From the cell containing the given text, extract its center point as (X, Y) coordinate. 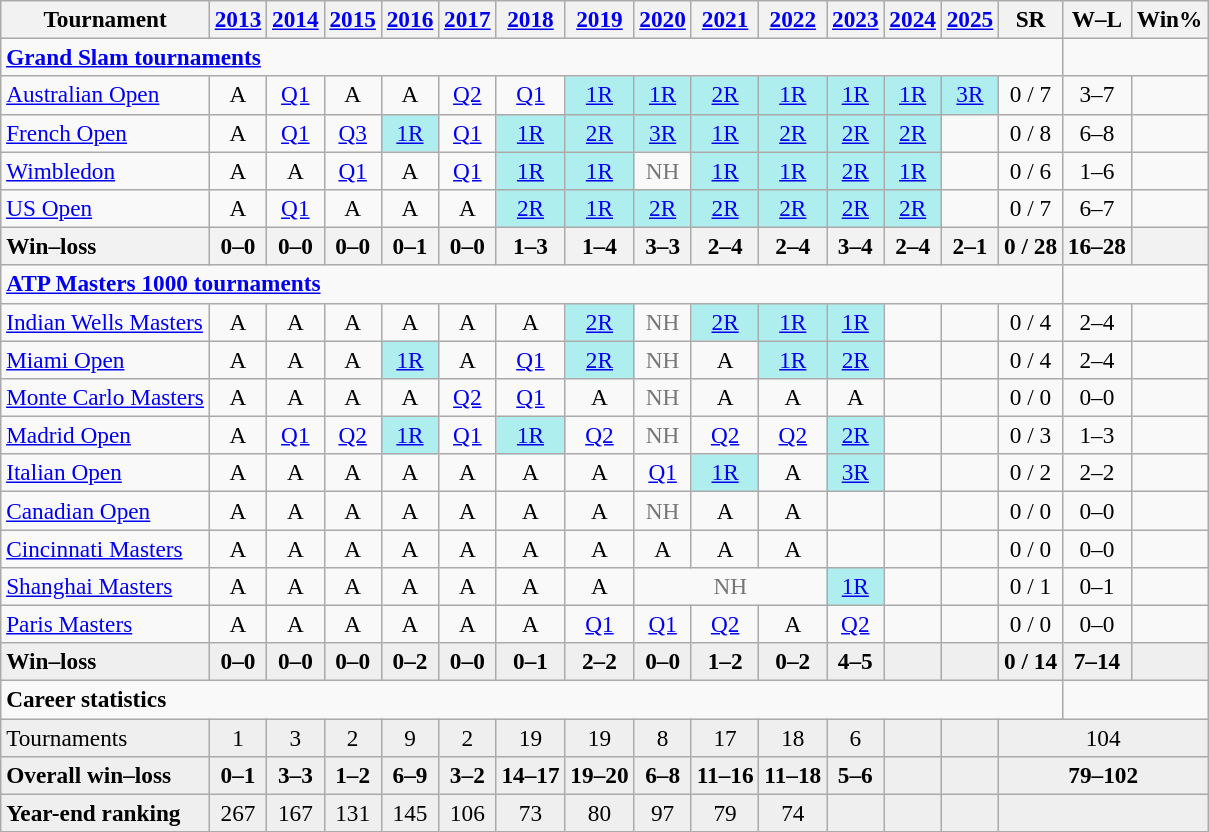
6 (856, 737)
104 (1104, 737)
4–5 (856, 662)
2016 (410, 19)
79–102 (1104, 775)
3–7 (1096, 95)
80 (600, 813)
Shanghai Masters (106, 586)
2024 (912, 19)
19–20 (600, 775)
Italian Open (106, 473)
0 / 28 (1031, 246)
74 (793, 813)
Madrid Open (106, 435)
145 (410, 813)
Paris Masters (106, 624)
2019 (600, 19)
267 (238, 813)
Indian Wells Masters (106, 322)
Miami Open (106, 359)
1–4 (600, 246)
2023 (856, 19)
2021 (725, 19)
131 (352, 813)
6–9 (410, 775)
2025 (970, 19)
2014 (296, 19)
2015 (352, 19)
Monte Carlo Masters (106, 397)
Tournament (106, 19)
2013 (238, 19)
7–14 (1096, 662)
18 (793, 737)
97 (662, 813)
73 (530, 813)
Tournaments (106, 737)
US Open (106, 208)
Grand Slam tournaments (532, 57)
2022 (793, 19)
17 (725, 737)
6–7 (1096, 208)
Canadian Open (106, 510)
Q3 (352, 133)
0 / 2 (1031, 473)
SR (1031, 19)
79 (725, 813)
8 (662, 737)
0 / 14 (1031, 662)
11–18 (793, 775)
ATP Masters 1000 tournaments (532, 284)
2017 (468, 19)
3–2 (468, 775)
0 / 8 (1031, 133)
2018 (530, 19)
9 (410, 737)
3 (296, 737)
Win% (1169, 19)
106 (468, 813)
W–L (1096, 19)
0 / 3 (1031, 435)
2–1 (970, 246)
16–28 (1096, 246)
14–17 (530, 775)
5–6 (856, 775)
0 / 6 (1031, 170)
1 (238, 737)
167 (296, 813)
11–16 (725, 775)
Australian Open (106, 95)
Cincinnati Masters (106, 548)
French Open (106, 133)
Career statistics (532, 699)
3–4 (856, 246)
2020 (662, 19)
1–6 (1096, 170)
Overall win–loss (106, 775)
Wimbledon (106, 170)
Year-end ranking (106, 813)
0 / 1 (1031, 586)
